Pinpoint the cell where the given text exists, returning its [x, y] midpoint coordinate. 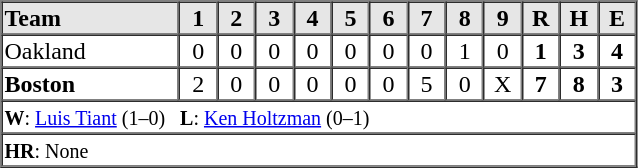
X [503, 84]
E [617, 18]
H [579, 18]
Boston [91, 84]
Oakland [91, 50]
R [541, 18]
Team [91, 18]
6 [388, 18]
9 [503, 18]
HR: None [319, 150]
W: Luis Tiant (1–0) L: Ken Holtzman (0–1) [319, 116]
